Detect which cell encompasses the target text, then output its [x, y] center coordinate. 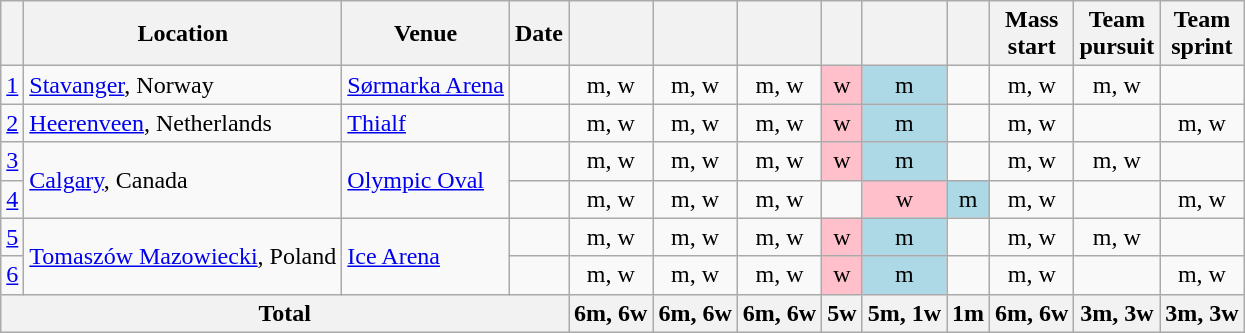
Location [183, 34]
Calgary, Canada [183, 180]
Sørmarka Arena [426, 85]
Date [538, 34]
1 [12, 85]
Team pursuit [1117, 34]
Heerenveen, Netherlands [183, 123]
4 [12, 199]
5w [842, 313]
Olympic Oval [426, 180]
6 [12, 275]
Mass start [1032, 34]
Total [285, 313]
5m, 1w [904, 313]
3 [12, 161]
Ice Arena [426, 256]
5 [12, 237]
Tomaszów Mazowiecki, Poland [183, 256]
Thialf [426, 123]
Venue [426, 34]
2 [12, 123]
Stavanger, Norway [183, 85]
1m [968, 313]
Team sprint [1202, 34]
